Search for the cell housing the specified text and yield its (x, y) center coordinate. 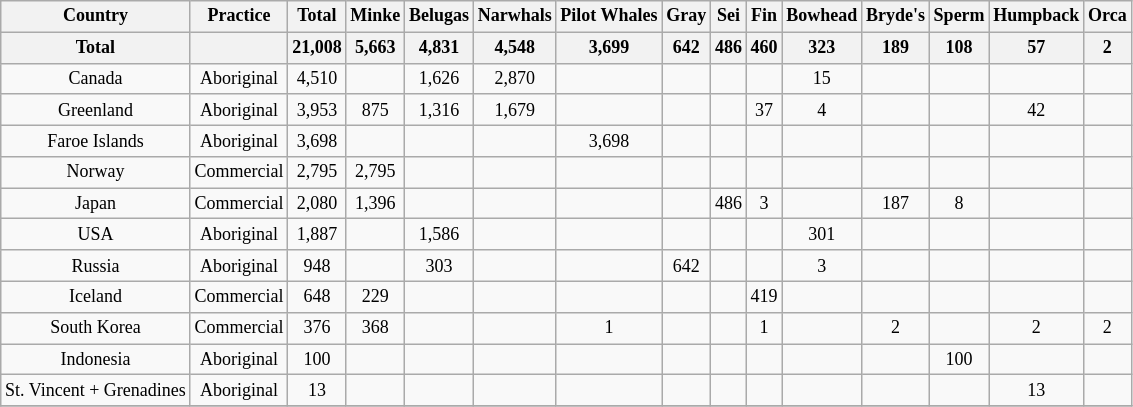
Fin (764, 16)
301 (822, 234)
Country (96, 16)
460 (764, 48)
187 (896, 204)
4,510 (317, 78)
2,870 (514, 78)
Practice (239, 16)
4 (822, 110)
948 (317, 266)
Gray (686, 16)
1,396 (376, 204)
Narwhals (514, 16)
4,548 (514, 48)
3,699 (609, 48)
Humpback (1036, 16)
1,316 (440, 110)
Sei (729, 16)
Canada (96, 78)
323 (822, 48)
Faroe Islands (96, 140)
Japan (96, 204)
368 (376, 328)
Sperm (959, 16)
1,586 (440, 234)
229 (376, 296)
57 (1036, 48)
875 (376, 110)
Orca (1108, 16)
St. Vincent + Grenadines (96, 390)
Minke (376, 16)
37 (764, 110)
Iceland (96, 296)
Belugas (440, 16)
42 (1036, 110)
108 (959, 48)
4,831 (440, 48)
Norway (96, 172)
1,679 (514, 110)
2,080 (317, 204)
USA (96, 234)
648 (317, 296)
Pilot Whales (609, 16)
8 (959, 204)
15 (822, 78)
303 (440, 266)
Bryde's (896, 16)
1,887 (317, 234)
Russia (96, 266)
South Korea (96, 328)
Greenland (96, 110)
21,008 (317, 48)
Bowhead (822, 16)
189 (896, 48)
Indonesia (96, 360)
419 (764, 296)
1,626 (440, 78)
3,953 (317, 110)
5,663 (376, 48)
376 (317, 328)
